Detect which cell encompasses the target text, then output its (x, y) center coordinate. 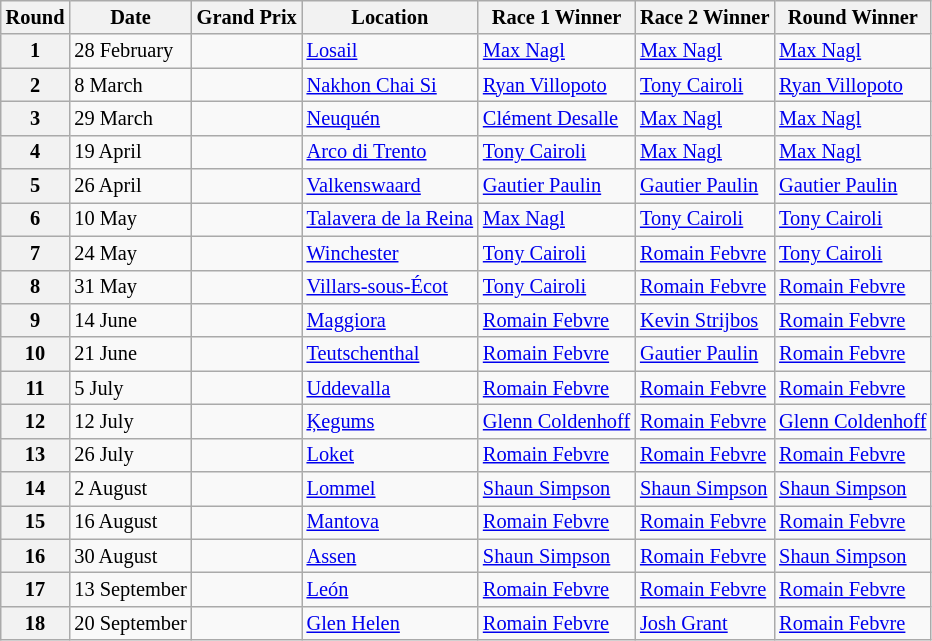
13 September (130, 589)
26 April (130, 186)
17 (36, 589)
Losail (390, 51)
9 (36, 320)
Valkenswaard (390, 186)
Josh Grant (704, 623)
13 (36, 455)
28 February (130, 51)
Maggiora (390, 320)
4 (36, 152)
Nakhon Chai Si (390, 85)
3 (36, 118)
León (390, 589)
19 April (130, 152)
7 (36, 253)
Ķegums (390, 421)
Loket (390, 455)
Race 2 Winner (704, 17)
29 March (130, 118)
Round (36, 17)
30 August (130, 556)
Arco di Trento (390, 152)
Clément Desalle (556, 118)
15 (36, 522)
Location (390, 17)
Kevin Strijbos (704, 320)
18 (36, 623)
Villars-sous-Écot (390, 287)
20 September (130, 623)
8 March (130, 85)
26 July (130, 455)
Round Winner (852, 17)
10 May (130, 219)
16 (36, 556)
2 (36, 85)
14 June (130, 320)
6 (36, 219)
Uddevalla (390, 388)
11 (36, 388)
21 June (130, 354)
Talavera de la Reina (390, 219)
8 (36, 287)
Winchester (390, 253)
Date (130, 17)
16 August (130, 522)
Lommel (390, 489)
5 (36, 186)
Mantova (390, 522)
12 (36, 421)
Race 1 Winner (556, 17)
31 May (130, 287)
Glen Helen (390, 623)
Neuquén (390, 118)
10 (36, 354)
14 (36, 489)
Assen (390, 556)
5 July (130, 388)
1 (36, 51)
Teutschenthal (390, 354)
2 August (130, 489)
Grand Prix (247, 17)
24 May (130, 253)
12 July (130, 421)
